Output the [X, Y] coordinate of the center of the cell containing the given text.  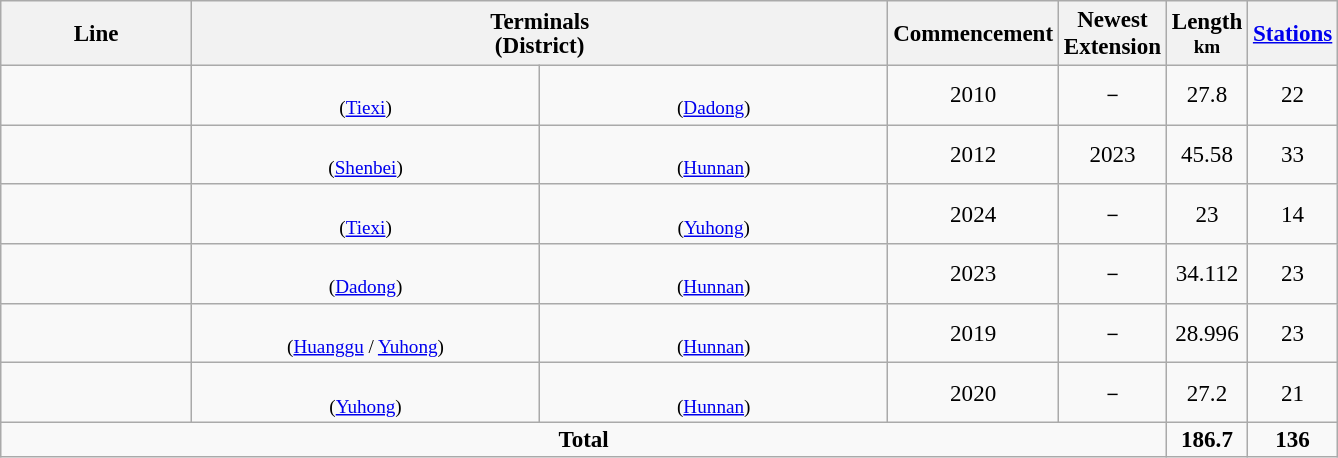
NewestExtension [1112, 34]
186.7 [1206, 440]
34.112 [1206, 274]
(Shenbei) [365, 155]
136 [1293, 440]
2010 [974, 96]
45.58 [1206, 155]
27.2 [1206, 393]
27.8 [1206, 96]
2019 [974, 334]
2020 [974, 393]
2024 [974, 215]
(Huanggu / Yuhong) [365, 334]
14 [1293, 215]
22 [1293, 96]
2012 [974, 155]
33 [1293, 155]
21 [1293, 393]
Line [96, 34]
Total [584, 440]
Stations [1293, 34]
Commencement [974, 34]
Lengthkm [1206, 34]
Terminals(District) [539, 34]
28.996 [1206, 334]
